Capture the cell that displays the provided text and extract its (x, y) central coordinate. 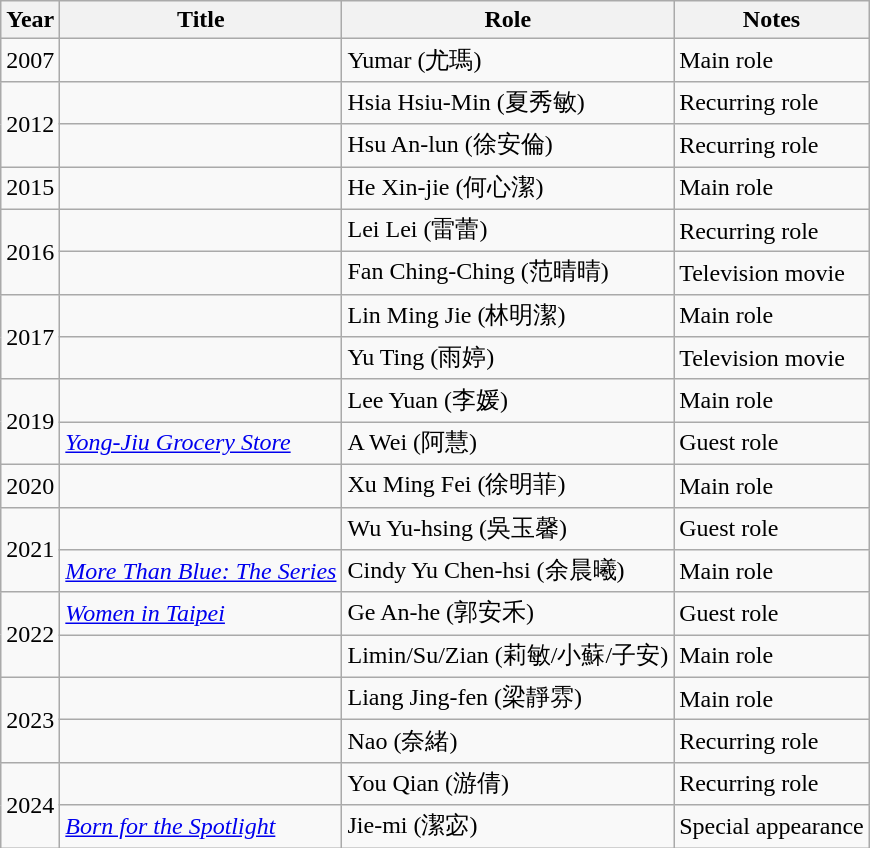
Notes (772, 20)
Liang Jing-fen (梁靜雰) (508, 698)
Lin Ming Jie (林明潔) (508, 316)
Hsia Hsiu-Min (夏秀敏) (508, 102)
He Xin-jie (何心潔) (508, 188)
Jie-mi (潔宓) (508, 826)
Yong-Jiu Grocery Store (201, 444)
Yumar (尤瑪) (508, 60)
Lei Lei (雷蕾) (508, 230)
More Than Blue: The Series (201, 572)
Wu Yu-hsing (吳玉馨) (508, 528)
2019 (30, 422)
Nao (奈緒) (508, 742)
2017 (30, 336)
Year (30, 20)
2023 (30, 720)
2015 (30, 188)
You Qian (游倩) (508, 784)
Special appearance (772, 826)
A Wei (阿慧) (508, 444)
2020 (30, 486)
Born for the Spotlight (201, 826)
2022 (30, 634)
Limin/Su/Zian (莉敏/小蘇/子安) (508, 656)
2021 (30, 550)
2016 (30, 252)
2007 (30, 60)
Fan Ching-Ching (范晴晴) (508, 274)
Lee Yuan (李媛) (508, 400)
Hsu An-lun (徐安倫) (508, 146)
Ge An-he (郭安禾) (508, 614)
2012 (30, 124)
Xu Ming Fei (徐明菲) (508, 486)
Women in Taipei (201, 614)
Cindy Yu Chen-hsi (余晨曦) (508, 572)
2024 (30, 804)
Title (201, 20)
Yu Ting (雨婷) (508, 358)
Role (508, 20)
